Search for the cell housing the specified text and yield its [X, Y] center coordinate. 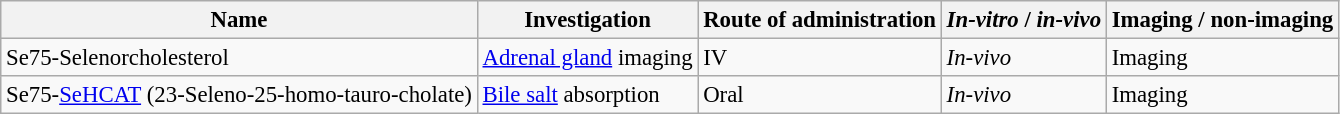
Bile salt absorption [588, 95]
IV [820, 58]
In-vitro / in-vivo [1024, 20]
Name [239, 20]
Se75-SeHCAT (23-Seleno-25-homo-tauro-cholate) [239, 95]
Oral [820, 95]
Adrenal gland imaging [588, 58]
Se75-Selenorcholesterol [239, 58]
Imaging / non-imaging [1222, 20]
Route of administration [820, 20]
Investigation [588, 20]
